Identify which cell holds the provided text, then report its (X, Y) central coordinate. 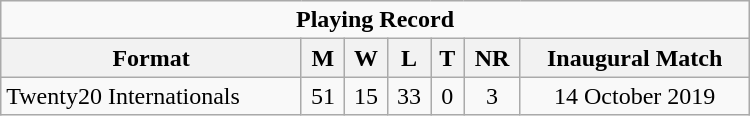
14 October 2019 (634, 96)
L (410, 58)
NR (492, 58)
T (448, 58)
0 (448, 96)
Twenty20 Internationals (152, 96)
W (366, 58)
33 (410, 96)
51 (322, 96)
Playing Record (375, 20)
3 (492, 96)
Format (152, 58)
M (322, 58)
Inaugural Match (634, 58)
15 (366, 96)
